Return [x, y] of the center of cell containing provided text 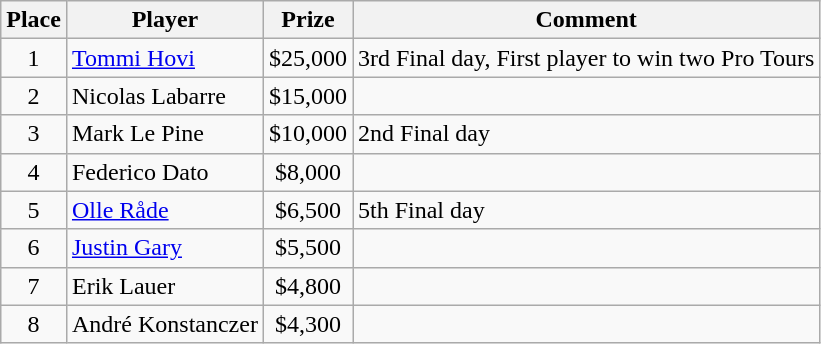
7 [34, 286]
1 [34, 58]
Player [164, 20]
$6,500 [308, 210]
$4,300 [308, 324]
Mark Le Pine [164, 134]
Federico Dato [164, 172]
$4,800 [308, 286]
2nd Final day [586, 134]
Olle Råde [164, 210]
$25,000 [308, 58]
Tommi Hovi [164, 58]
5th Final day [586, 210]
Comment [586, 20]
6 [34, 248]
5 [34, 210]
$10,000 [308, 134]
Place [34, 20]
4 [34, 172]
2 [34, 96]
Nicolas Labarre [164, 96]
3rd Final day, First player to win two Pro Tours [586, 58]
8 [34, 324]
3 [34, 134]
André Konstanczer [164, 324]
$5,500 [308, 248]
$8,000 [308, 172]
Erik Lauer [164, 286]
Prize [308, 20]
$15,000 [308, 96]
Justin Gary [164, 248]
